Return the (X, Y) coordinate for the center point of the cell that contains the specified text.  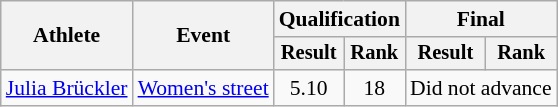
Final (481, 19)
18 (374, 88)
Julia Brückler (67, 88)
Event (204, 36)
Women's street (204, 88)
5.10 (309, 88)
Athlete (67, 36)
Did not advance (481, 88)
Qualification (340, 19)
